Identify which cell holds the provided text, then report its (x, y) central coordinate. 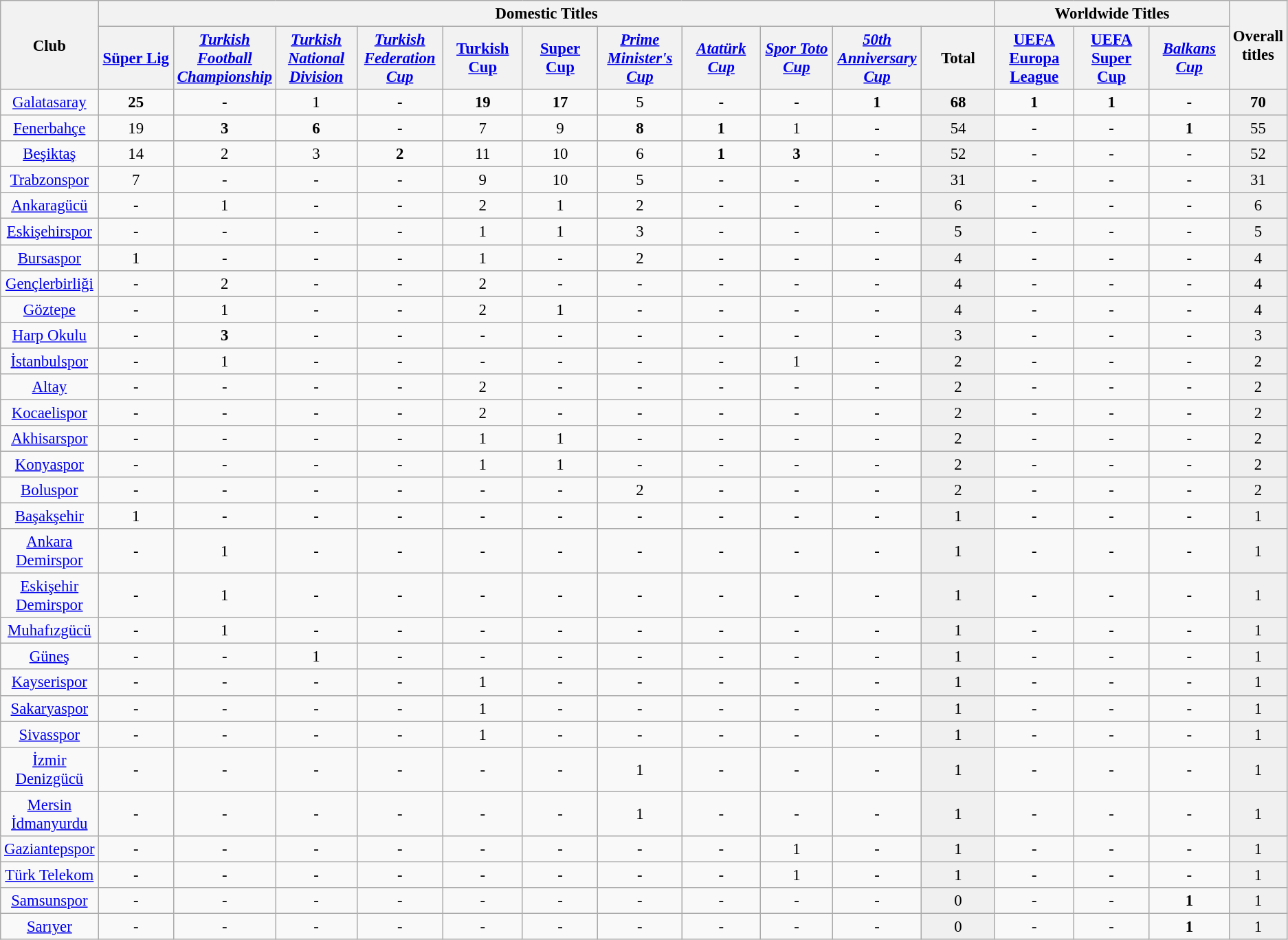
Turkish Football Championship (224, 58)
Domestic Titles (547, 14)
Galatasaray (49, 102)
Bursaspor (49, 258)
Muhafızgücü (49, 631)
İstanbulspor (49, 361)
55 (1258, 129)
UEFA Europa League (1034, 58)
Harp Okulu (49, 335)
Kocaelispor (49, 413)
Super Cup (560, 58)
Trabzonspor (49, 180)
Samsunspor (49, 901)
Türk Telekom (49, 875)
Turkish National Division (316, 58)
Beşiktaş (49, 154)
Atatürk Cup (721, 58)
8 (640, 129)
Kayserispor (49, 683)
Altay (49, 387)
Turkish Cup (482, 58)
Overall titles (1258, 45)
Akhisarspor (49, 439)
Gençlerbirliği (49, 283)
Balkans Cup (1189, 58)
Gaziantepspor (49, 849)
25 (136, 102)
14 (136, 154)
Fenerbahçe (49, 129)
54 (958, 129)
Turkish Federation Cup (400, 58)
Göztepe (49, 309)
Başakşehir (49, 516)
Ankara Demirspor (49, 551)
UEFA Super Cup (1111, 58)
70 (1258, 102)
Total (958, 58)
Sivasspor (49, 734)
Ankaragücü (49, 206)
Club (49, 45)
Konyaspor (49, 464)
İzmir Denizgücü (49, 769)
68 (958, 102)
Mersin İdmanyurdu (49, 814)
Boluspor (49, 490)
Sakaryaspor (49, 708)
11 (482, 154)
Eskişehir Demirspor (49, 595)
Spor Toto Cup (797, 58)
Worldwide Titles (1112, 14)
Eskişehirspor (49, 232)
50th Anniversary Cup (877, 58)
17 (560, 102)
Güneş (49, 657)
Süper Lig (136, 58)
Sarıyer (49, 926)
Prime Minister's Cup (640, 58)
